Pinpoint the cell where the given text exists, returning its [x, y] midpoint coordinate. 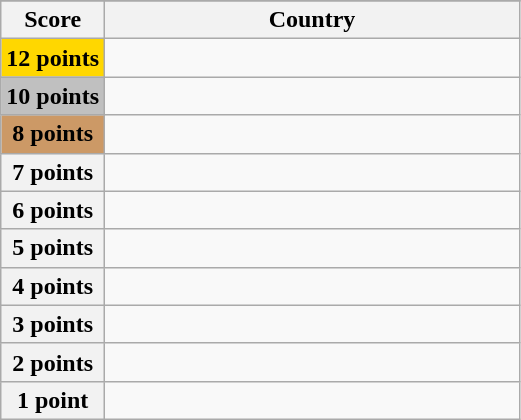
1 point [53, 400]
4 points [53, 286]
8 points [53, 134]
3 points [53, 324]
12 points [53, 58]
5 points [53, 248]
7 points [53, 172]
Country [312, 20]
Score [53, 20]
6 points [53, 210]
2 points [53, 362]
10 points [53, 96]
